For the text-containing cell, return its midpoint in (x, y) coordinate format. 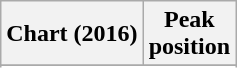
Peakposition (189, 34)
Chart (2016) (72, 34)
